From the cell containing the given text, extract its center point as [x, y] coordinate. 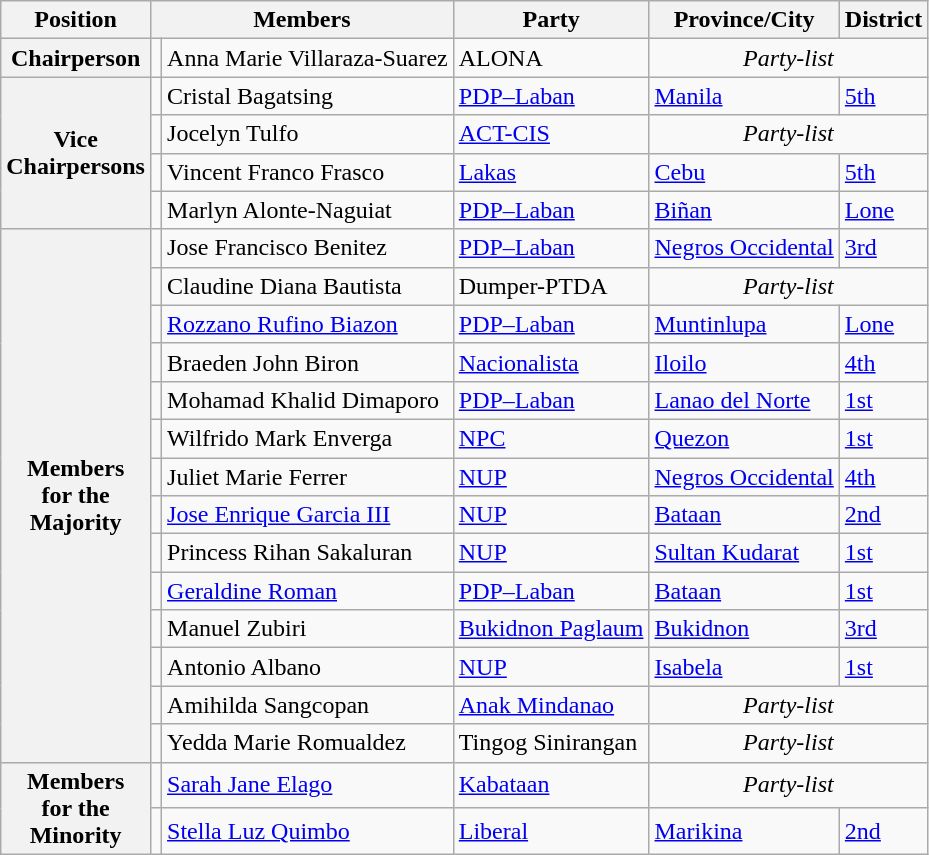
Juliet Marie Ferrer [308, 477]
Anna Marie Villaraza-Suarez [308, 58]
Jose Enrique Garcia III [308, 515]
Marikina [744, 831]
Geraldine Roman [308, 591]
Manuel Zubiri [308, 629]
Marlyn Alonte-Naguiat [308, 210]
Membersfor theMajority [76, 496]
Chairperson [76, 58]
Party [551, 20]
Liberal [551, 831]
Cristal Bagatsing [308, 96]
Lanao del Norte [744, 400]
Kabataan [551, 785]
Yedda Marie Romualdez [308, 743]
Amihilda Sangcopan [308, 705]
Isabela [744, 667]
Wilfrido Mark Enverga [308, 438]
Membersfor theMinority [76, 808]
Mohamad Khalid Dimaporo [308, 400]
Dumper-PTDA [551, 286]
Bukidnon Paglaum [551, 629]
Princess Rihan Sakaluran [308, 553]
Iloilo [744, 362]
Cebu [744, 172]
Biñan [744, 210]
Braeden John Biron [308, 362]
District [883, 20]
Anak Mindanao [551, 705]
NPC [551, 438]
ACT-CIS [551, 134]
Muntinlupa [744, 324]
Manila [744, 96]
Province/City [744, 20]
Members [302, 20]
Jocelyn Tulfo [308, 134]
Vincent Franco Frasco [308, 172]
Rozzano Rufino Biazon [308, 324]
Quezon [744, 438]
Bukidnon [744, 629]
ViceChairpersons [76, 153]
Lakas [551, 172]
Tingog Sinirangan [551, 743]
Claudine Diana Bautista [308, 286]
Sarah Jane Elago [308, 785]
Sultan Kudarat [744, 553]
Antonio Albano [308, 667]
ALONA [551, 58]
Nacionalista [551, 362]
Position [76, 20]
Jose Francisco Benitez [308, 248]
Stella Luz Quimbo [308, 831]
